For the text-containing cell, return its midpoint in (X, Y) coordinate format. 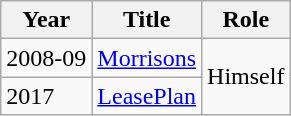
Morrisons (147, 58)
2008-09 (46, 58)
LeasePlan (147, 96)
Himself (246, 77)
Role (246, 20)
2017 (46, 96)
Year (46, 20)
Title (147, 20)
